Find where the given text appears and provide that cell's center as (x, y) coordinate. 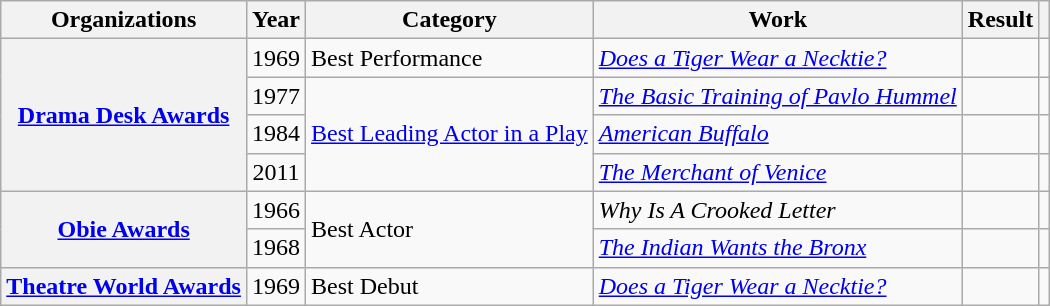
American Buffalo (778, 134)
1968 (276, 248)
Drama Desk Awards (124, 115)
1984 (276, 134)
The Merchant of Venice (778, 172)
Category (450, 20)
The Basic Training of Pavlo Hummel (778, 96)
Best Leading Actor in a Play (450, 134)
Why Is A Crooked Letter (778, 210)
Result (1000, 20)
Theatre World Awards (124, 286)
Best Performance (450, 58)
1977 (276, 96)
Work (778, 20)
2011 (276, 172)
Obie Awards (124, 229)
1966 (276, 210)
Year (276, 20)
The Indian Wants the Bronx (778, 248)
Best Debut (450, 286)
Organizations (124, 20)
Best Actor (450, 229)
